Scan for the cell matching the given text and deliver its (X, Y) coordinate at center. 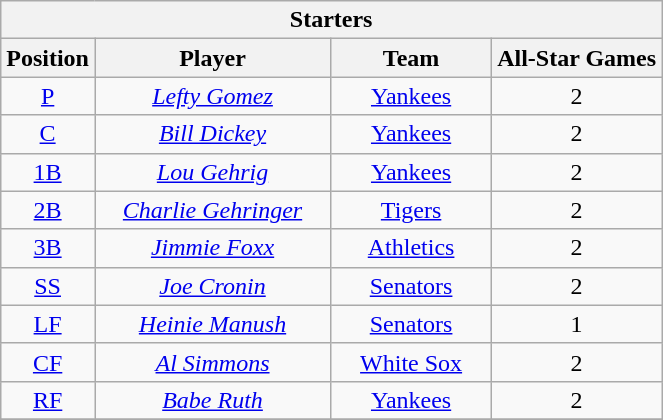
C (48, 134)
Team (412, 58)
Heinie Manush (212, 324)
Bill Dickey (212, 134)
RF (48, 400)
Joe Cronin (212, 286)
White Sox (412, 362)
SS (48, 286)
Tigers (412, 210)
1 (577, 324)
Babe Ruth (212, 400)
Al Simmons (212, 362)
Charlie Gehringer (212, 210)
P (48, 96)
Lefty Gomez (212, 96)
Starters (332, 20)
3B (48, 248)
Player (212, 58)
2B (48, 210)
Jimmie Foxx (212, 248)
All-Star Games (577, 58)
CF (48, 362)
Lou Gehrig (212, 172)
1B (48, 172)
Position (48, 58)
LF (48, 324)
Athletics (412, 248)
